Determine the (x, y) coordinate at the center of the cell enclosing the given text.  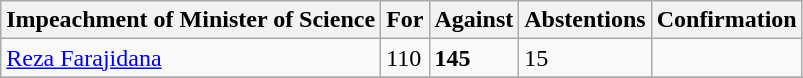
For (405, 20)
Impeachment of Minister of Science (191, 20)
Confirmation (726, 20)
145 (474, 58)
Reza Farajidana (191, 58)
Abstentions (585, 20)
15 (585, 58)
Against (474, 20)
110 (405, 58)
